Extract the [x, y] coordinate from the center of the cell holding the provided text.  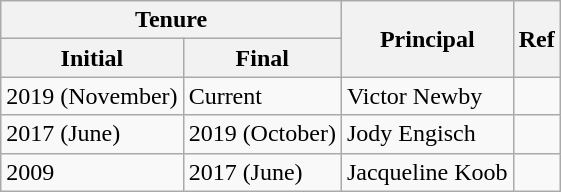
Principal [427, 39]
Victor Newby [427, 96]
Jacqueline Koob [427, 172]
2019 (October) [262, 134]
Initial [92, 58]
2019 (November) [92, 96]
2009 [92, 172]
Final [262, 58]
Jody Engisch [427, 134]
Tenure [172, 20]
Ref [536, 39]
Current [262, 96]
